Extract the (X, Y) coordinate from the center of the cell holding the provided text.  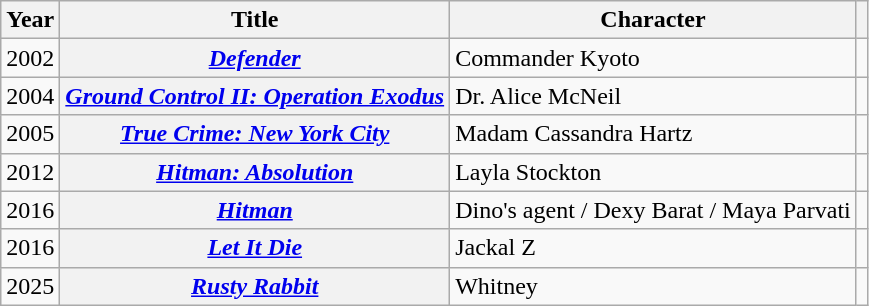
Rusty Rabbit (255, 286)
Defender (255, 58)
Jackal Z (654, 248)
2004 (30, 96)
Hitman (255, 210)
Madam Cassandra Hartz (654, 134)
2002 (30, 58)
Hitman: Absolution (255, 172)
2025 (30, 286)
Year (30, 20)
Ground Control II: Operation Exodus (255, 96)
Dr. Alice McNeil (654, 96)
Dino's agent / Dexy Barat / Maya Parvati (654, 210)
Title (255, 20)
True Crime: New York City (255, 134)
Commander Kyoto (654, 58)
Let It Die (255, 248)
2012 (30, 172)
2005 (30, 134)
Layla Stockton (654, 172)
Whitney (654, 286)
Character (654, 20)
